Return (x, y) of the center of cell containing provided text 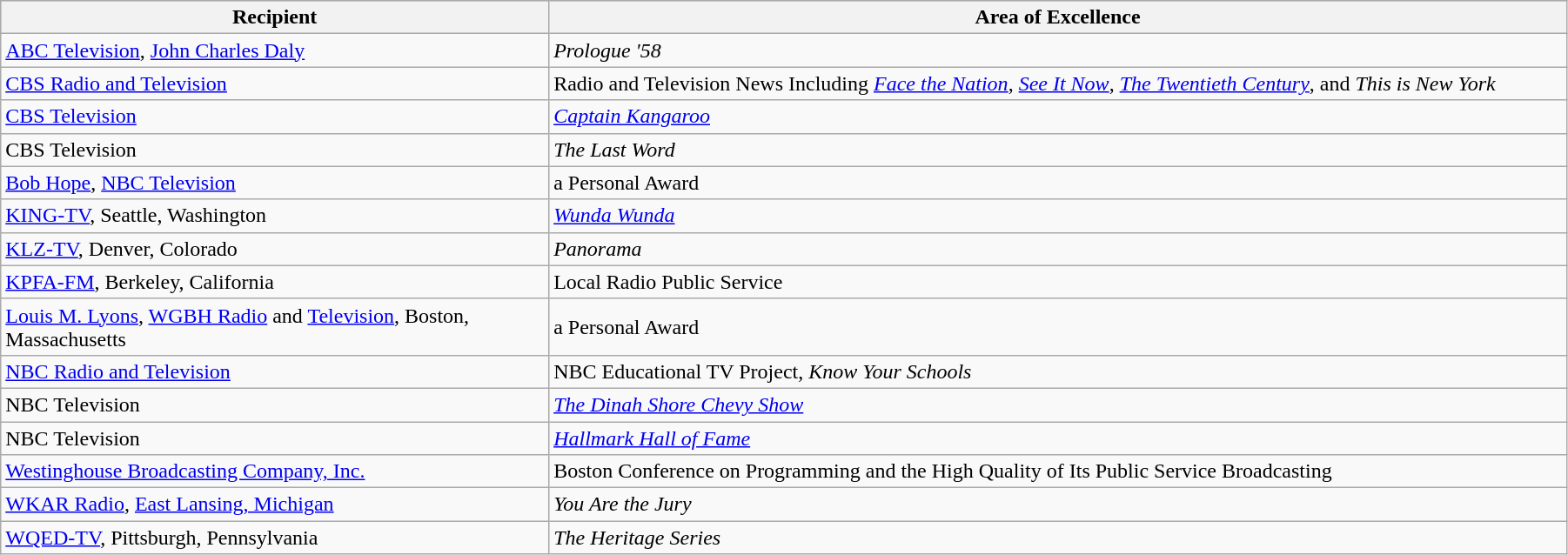
KPFA-FM, Berkeley, California (275, 282)
KING-TV, Seattle, Washington (275, 216)
Recipient (275, 17)
Radio and Television News Including Face the Nation, See It Now, The Twentieth Century, and This is New York (1058, 84)
Louis M. Lyons, WGBH Radio and Television, Boston, Massachusetts (275, 327)
Area of Excellence (1058, 17)
The Dinah Shore Chevy Show (1058, 405)
Captain Kangaroo (1058, 117)
WKAR Radio, East Lansing, Michigan (275, 505)
Prologue '58 (1058, 50)
Westinghouse Broadcasting Company, Inc. (275, 471)
The Heritage Series (1058, 538)
CBS Radio and Television (275, 84)
You Are the Jury (1058, 505)
Wunda Wunda (1058, 216)
Local Radio Public Service (1058, 282)
WQED-TV, Pittsburgh, Pennsylvania (275, 538)
The Last Word (1058, 150)
Boston Conference on Programming and the High Quality of Its Public Service Broadcasting (1058, 471)
Panorama (1058, 249)
NBC Educational TV Project, Know Your Schools (1058, 371)
Hallmark Hall of Fame (1058, 438)
Bob Hope, NBC Television (275, 183)
ABC Television, John Charles Daly (275, 50)
KLZ-TV, Denver, Colorado (275, 249)
NBC Radio and Television (275, 371)
